From the cell containing the given text, extract its center point as (x, y) coordinate. 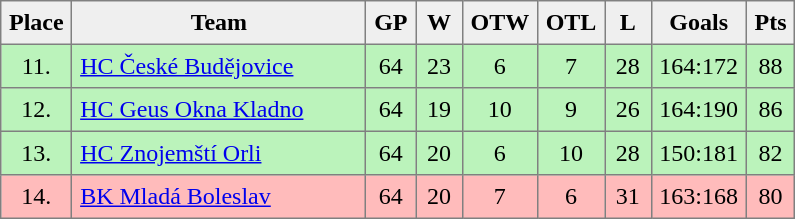
86 (770, 110)
88 (770, 66)
14. (36, 197)
OTW (500, 23)
GP (391, 23)
HC České Budějovice (219, 66)
26 (628, 110)
80 (770, 197)
23 (439, 66)
82 (770, 153)
BK Mladá Boleslav (219, 197)
13. (36, 153)
HC Geus Okna Kladno (219, 110)
W (439, 23)
HC Znojemští Orli (219, 153)
164:172 (698, 66)
163:168 (698, 197)
Place (36, 23)
164:190 (698, 110)
31 (628, 197)
Team (219, 23)
L (628, 23)
150:181 (698, 153)
19 (439, 110)
OTL (570, 23)
9 (570, 110)
Pts (770, 23)
11. (36, 66)
Goals (698, 23)
12. (36, 110)
